Locate the cell with the specified text and output its [X, Y] center coordinate. 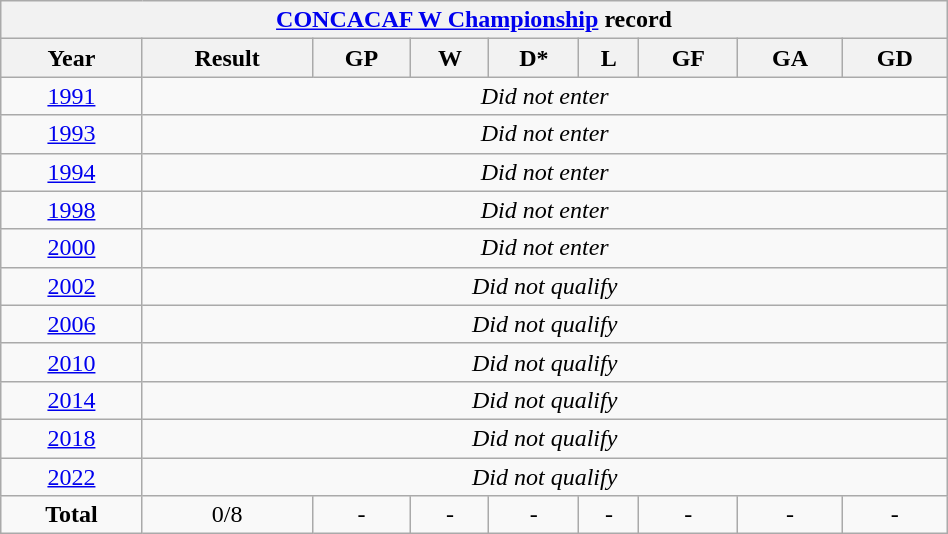
GA [790, 58]
Result [227, 58]
0/8 [227, 515]
1993 [72, 134]
1991 [72, 96]
1998 [72, 210]
L [609, 58]
GF [688, 58]
D* [534, 58]
GP [362, 58]
2022 [72, 477]
CONCACAF W Championship record [474, 20]
1994 [72, 172]
2000 [72, 248]
W [450, 58]
2010 [72, 362]
2014 [72, 400]
Total [72, 515]
2018 [72, 438]
2002 [72, 286]
GD [894, 58]
2006 [72, 324]
Year [72, 58]
